Return [x, y] of the center of cell containing provided text 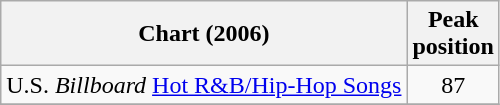
U.S. Billboard Hot R&B/Hip-Hop Songs [204, 85]
87 [453, 85]
Chart (2006) [204, 34]
Peakposition [453, 34]
